For the text-containing cell, return its midpoint in (X, Y) coordinate format. 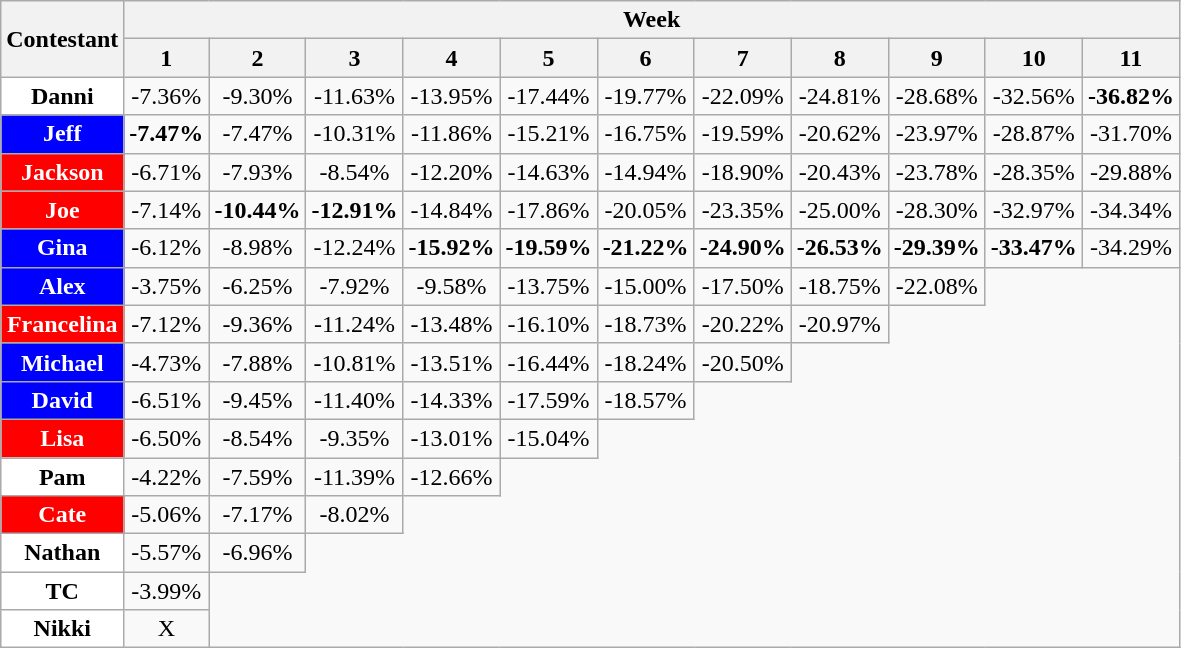
-6.50% (166, 438)
-20.62% (840, 134)
-15.92% (452, 248)
-13.75% (548, 286)
-23.97% (936, 134)
-24.81% (840, 96)
-16.75% (646, 134)
-31.70% (1130, 134)
-18.75% (840, 286)
-7.59% (258, 477)
-13.01% (452, 438)
-8.98% (258, 248)
-16.44% (548, 362)
-7.92% (354, 286)
-32.97% (1034, 210)
-13.48% (452, 324)
Gina (62, 248)
-17.59% (548, 400)
8 (840, 58)
-11.39% (354, 477)
-15.00% (646, 286)
-7.17% (258, 515)
-3.99% (166, 591)
-4.73% (166, 362)
Joe (62, 210)
Lisa (62, 438)
-11.63% (354, 96)
-23.78% (936, 172)
-7.14% (166, 210)
-8.02% (354, 515)
-26.53% (840, 248)
-9.35% (354, 438)
-17.86% (548, 210)
-12.66% (452, 477)
-7.93% (258, 172)
-18.90% (742, 172)
-6.25% (258, 286)
5 (548, 58)
-28.30% (936, 210)
-28.35% (1034, 172)
-15.21% (548, 134)
-10.81% (354, 362)
-14.33% (452, 400)
-22.08% (936, 286)
-33.47% (1034, 248)
-7.36% (166, 96)
TC (62, 591)
4 (452, 58)
-13.51% (452, 362)
-9.45% (258, 400)
-18.24% (646, 362)
Jackson (62, 172)
-28.68% (936, 96)
-20.50% (742, 362)
-36.82% (1130, 96)
-7.88% (258, 362)
-34.29% (1130, 248)
Nathan (62, 553)
Francelina (62, 324)
-22.09% (742, 96)
-6.96% (258, 553)
-29.88% (1130, 172)
-11.86% (452, 134)
-29.39% (936, 248)
-14.84% (452, 210)
10 (1034, 58)
-24.90% (742, 248)
-4.22% (166, 477)
-21.22% (646, 248)
X (166, 629)
Week (652, 20)
-9.36% (258, 324)
-6.12% (166, 248)
9 (936, 58)
-20.97% (840, 324)
-9.30% (258, 96)
-20.05% (646, 210)
-28.87% (1034, 134)
6 (646, 58)
7 (742, 58)
-5.57% (166, 553)
-5.06% (166, 515)
-12.24% (354, 248)
-10.31% (354, 134)
-12.20% (452, 172)
-16.10% (548, 324)
Cate (62, 515)
-12.91% (354, 210)
-13.95% (452, 96)
Nikki (62, 629)
-25.00% (840, 210)
-6.51% (166, 400)
-11.24% (354, 324)
-7.12% (166, 324)
-32.56% (1034, 96)
Contestant (62, 39)
-9.58% (452, 286)
-11.40% (354, 400)
-19.77% (646, 96)
-20.22% (742, 324)
11 (1130, 58)
-17.44% (548, 96)
-20.43% (840, 172)
2 (258, 58)
Michael (62, 362)
-15.04% (548, 438)
Pam (62, 477)
Alex (62, 286)
-34.34% (1130, 210)
Jeff (62, 134)
David (62, 400)
-14.63% (548, 172)
Danni (62, 96)
3 (354, 58)
-10.44% (258, 210)
-3.75% (166, 286)
-6.71% (166, 172)
-18.57% (646, 400)
-23.35% (742, 210)
-17.50% (742, 286)
1 (166, 58)
-14.94% (646, 172)
-18.73% (646, 324)
